Capture the cell that displays the provided text and extract its (x, y) central coordinate. 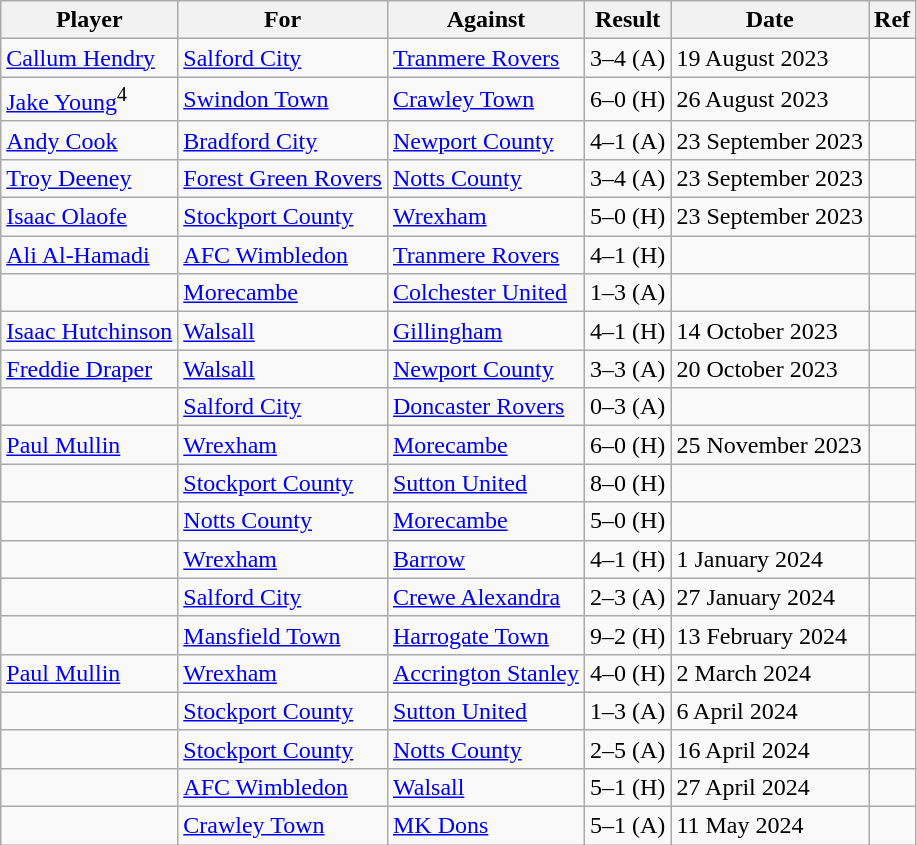
Harrogate Town (486, 635)
Player (90, 20)
Jake Young4 (90, 100)
Swindon Town (283, 100)
Isaac Olaofe (90, 217)
9–2 (H) (627, 635)
0–3 (A) (627, 407)
4–0 (H) (627, 673)
2 March 2024 (770, 673)
Andy Cook (90, 140)
Forest Green Rovers (283, 178)
Isaac Hutchinson (90, 331)
Ali Al-Hamadi (90, 255)
4–1 (A) (627, 140)
2–5 (A) (627, 749)
27 January 2024 (770, 597)
27 April 2024 (770, 787)
Bradford City (283, 140)
Colchester United (486, 293)
Result (627, 20)
MK Dons (486, 826)
1 January 2024 (770, 559)
2–3 (A) (627, 597)
8–0 (H) (627, 483)
6 April 2024 (770, 711)
16 April 2024 (770, 749)
Gillingham (486, 331)
5–1 (H) (627, 787)
Barrow (486, 559)
Troy Deeney (90, 178)
Mansfield Town (283, 635)
20 October 2023 (770, 369)
Accrington Stanley (486, 673)
11 May 2024 (770, 826)
Against (486, 20)
Doncaster Rovers (486, 407)
25 November 2023 (770, 445)
26 August 2023 (770, 100)
14 October 2023 (770, 331)
19 August 2023 (770, 58)
13 February 2024 (770, 635)
5–1 (A) (627, 826)
Freddie Draper (90, 369)
Crewe Alexandra (486, 597)
For (283, 20)
3–3 (A) (627, 369)
Ref (892, 20)
Date (770, 20)
Callum Hendry (90, 58)
